Capture the cell that displays the provided text and extract its (X, Y) central coordinate. 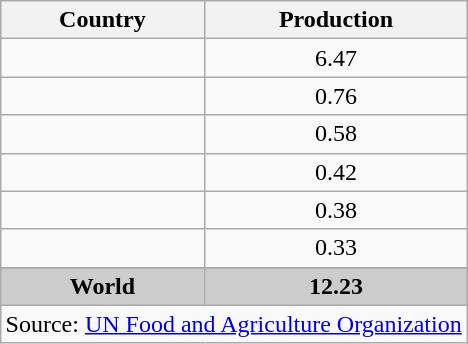
0.33 (336, 248)
Country (102, 20)
0.76 (336, 96)
12.23 (336, 286)
0.58 (336, 134)
6.47 (336, 58)
World (102, 286)
0.42 (336, 172)
Production (336, 20)
Source: UN Food and Agriculture Organization (234, 324)
0.38 (336, 210)
